Scan for the cell matching the given text and deliver its [X, Y] coordinate at center. 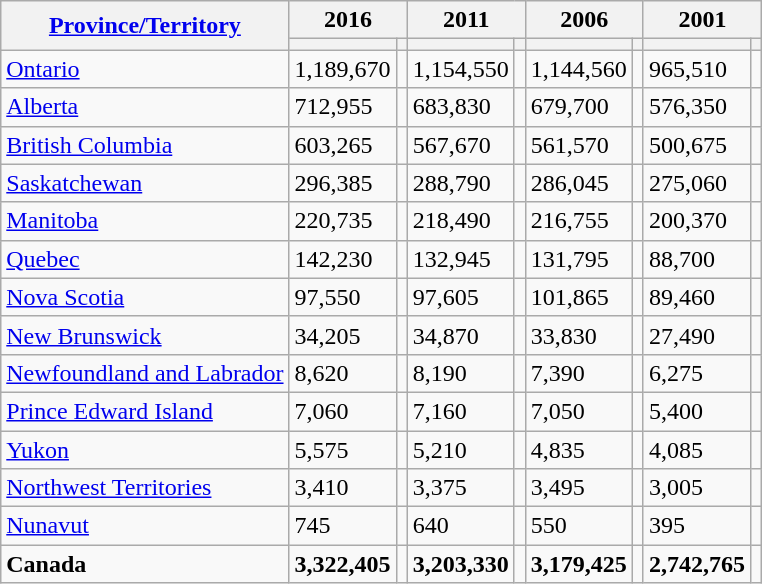
3,203,330 [460, 564]
7,060 [342, 411]
2001 [702, 20]
2,742,765 [696, 564]
220,735 [342, 221]
200,370 [696, 221]
567,670 [460, 145]
British Columbia [145, 145]
34,205 [342, 335]
Alberta [145, 107]
Prince Edward Island [145, 411]
745 [342, 526]
Yukon [145, 449]
683,830 [460, 107]
Quebec [145, 259]
500,675 [696, 145]
275,060 [696, 183]
8,620 [342, 373]
3,495 [578, 488]
4,835 [578, 449]
Province/Territory [145, 26]
3,375 [460, 488]
Saskatchewan [145, 183]
561,570 [578, 145]
576,350 [696, 107]
1,144,560 [578, 69]
Nunavut [145, 526]
97,605 [460, 297]
3,005 [696, 488]
286,045 [578, 183]
2011 [466, 20]
2006 [584, 20]
7,050 [578, 411]
Nova Scotia [145, 297]
3,179,425 [578, 564]
8,190 [460, 373]
Canada [145, 564]
5,210 [460, 449]
679,700 [578, 107]
34,870 [460, 335]
3,410 [342, 488]
216,755 [578, 221]
965,510 [696, 69]
7,390 [578, 373]
1,189,670 [342, 69]
1,154,550 [460, 69]
640 [460, 526]
97,550 [342, 297]
131,795 [578, 259]
288,790 [460, 183]
Newfoundland and Labrador [145, 373]
4,085 [696, 449]
142,230 [342, 259]
5,400 [696, 411]
296,385 [342, 183]
Manitoba [145, 221]
395 [696, 526]
550 [578, 526]
5,575 [342, 449]
27,490 [696, 335]
2016 [348, 20]
132,945 [460, 259]
6,275 [696, 373]
New Brunswick [145, 335]
712,955 [342, 107]
7,160 [460, 411]
Northwest Territories [145, 488]
218,490 [460, 221]
101,865 [578, 297]
Ontario [145, 69]
88,700 [696, 259]
89,460 [696, 297]
603,265 [342, 145]
3,322,405 [342, 564]
33,830 [578, 335]
